Determine the (x, y) coordinate at the center of the cell enclosing the given text.  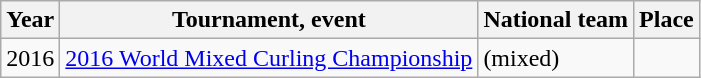
Year (30, 20)
Tournament, event (269, 20)
Place (667, 20)
2016 (30, 58)
National team (556, 20)
(mixed) (556, 58)
2016 World Mixed Curling Championship (269, 58)
